Identify which cell holds the provided text, then report its [X, Y] central coordinate. 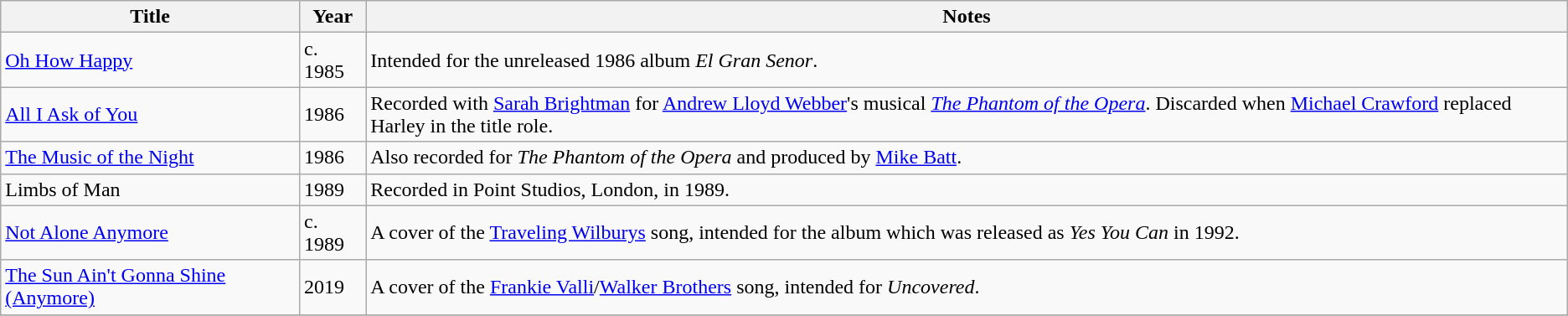
Also recorded for The Phantom of the Opera and produced by Mike Batt. [967, 158]
Year [333, 17]
Limbs of Man [151, 189]
2019 [333, 287]
Title [151, 17]
Not Alone Anymore [151, 233]
Notes [967, 17]
Intended for the unreleased 1986 album El Gran Senor. [967, 60]
Recorded in Point Studios, London, in 1989. [967, 189]
A cover of the Frankie Valli/Walker Brothers song, intended for Uncovered. [967, 287]
The Music of the Night [151, 158]
Oh How Happy [151, 60]
1989 [333, 189]
c. 1985 [333, 60]
c. 1989 [333, 233]
A cover of the Traveling Wilburys song, intended for the album which was released as Yes You Can in 1992. [967, 233]
The Sun Ain't Gonna Shine (Anymore) [151, 287]
All I Ask of You [151, 114]
